From the cell containing the given text, extract its center point as [X, Y] coordinate. 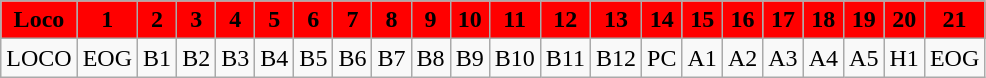
B4 [274, 58]
B7 [392, 58]
19 [864, 20]
10 [470, 20]
B11 [565, 58]
B9 [470, 58]
B2 [196, 58]
B1 [158, 58]
PC [662, 58]
LOCO [39, 58]
2 [158, 20]
A5 [864, 58]
B10 [514, 58]
A2 [742, 58]
13 [616, 20]
B6 [352, 58]
5 [274, 20]
18 [823, 20]
1 [107, 20]
B3 [236, 58]
B12 [616, 58]
6 [314, 20]
7 [352, 20]
H1 [904, 58]
21 [954, 20]
A4 [823, 58]
14 [662, 20]
3 [196, 20]
9 [430, 20]
17 [783, 20]
4 [236, 20]
8 [392, 20]
A1 [702, 58]
20 [904, 20]
12 [565, 20]
B5 [314, 58]
A3 [783, 58]
B8 [430, 58]
15 [702, 20]
16 [742, 20]
11 [514, 20]
Loco [39, 20]
